Determine the (x, y) coordinate at the center of the cell enclosing the given text.  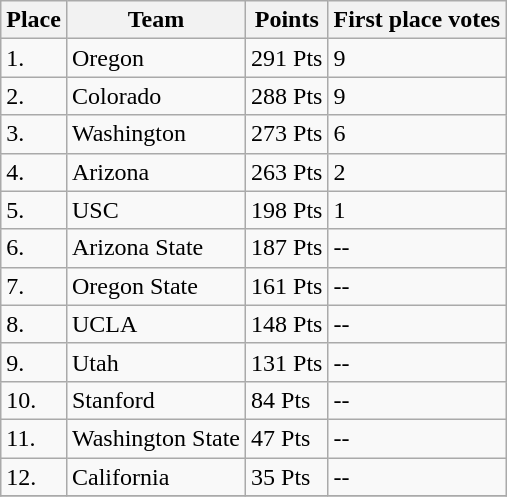
1 (417, 210)
Colorado (156, 96)
5. (34, 210)
12. (34, 477)
Oregon (156, 58)
7. (34, 286)
148 Pts (287, 324)
Arizona State (156, 248)
291 Pts (287, 58)
131 Pts (287, 362)
Oregon State (156, 286)
187 Pts (287, 248)
Stanford (156, 400)
35 Pts (287, 477)
84 Pts (287, 400)
8. (34, 324)
California (156, 477)
161 Pts (287, 286)
Team (156, 20)
1. (34, 58)
273 Pts (287, 134)
USC (156, 210)
Washington State (156, 438)
2 (417, 172)
6 (417, 134)
11. (34, 438)
Points (287, 20)
198 Pts (287, 210)
3. (34, 134)
288 Pts (287, 96)
Utah (156, 362)
2. (34, 96)
263 Pts (287, 172)
Washington (156, 134)
9. (34, 362)
47 Pts (287, 438)
4. (34, 172)
First place votes (417, 20)
10. (34, 400)
Place (34, 20)
UCLA (156, 324)
6. (34, 248)
Arizona (156, 172)
